Output the [x, y] coordinate of the center of the cell containing the given text.  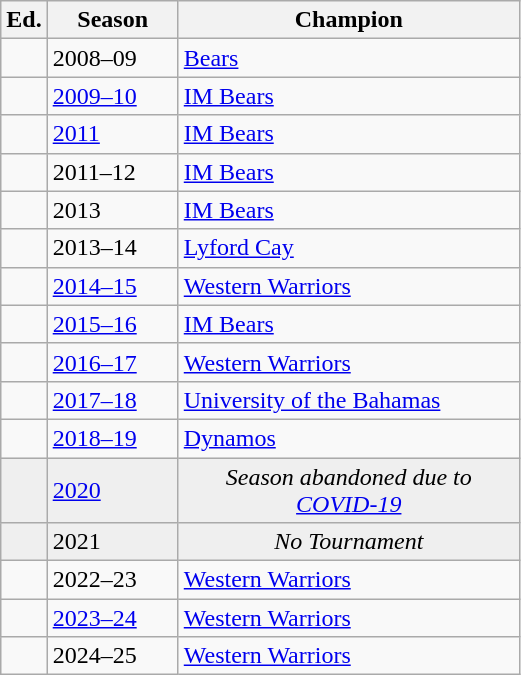
2023–24 [112, 618]
Lyford Cay [348, 248]
Ed. [24, 20]
University of the Bahamas [348, 400]
2016–17 [112, 362]
2011–12 [112, 172]
Bears [348, 58]
2013–14 [112, 248]
Dynamos [348, 438]
2011 [112, 134]
2018–19 [112, 438]
2020 [112, 490]
2008–09 [112, 58]
Champion [348, 20]
2017–18 [112, 400]
Season [112, 20]
2009–10 [112, 96]
2015–16 [112, 324]
2021 [112, 542]
2014–15 [112, 286]
2013 [112, 210]
Season abandoned due to COVID-19 [348, 490]
2024–25 [112, 656]
No Tournament [348, 542]
2022–23 [112, 580]
